Identify which cell holds the provided text, then report its [x, y] central coordinate. 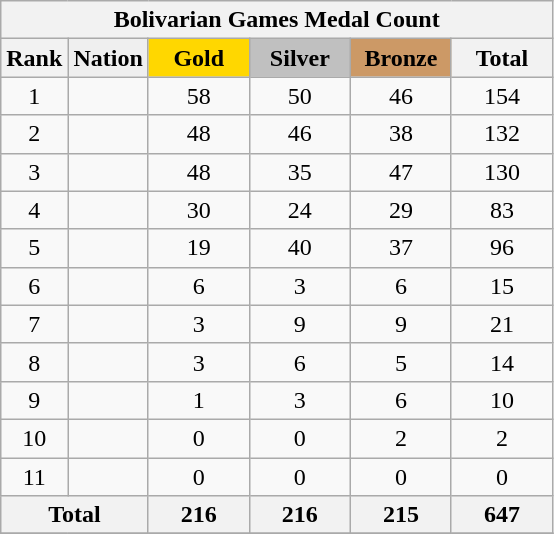
11 [34, 477]
24 [300, 210]
38 [400, 134]
Gold [198, 58]
21 [502, 324]
15 [502, 286]
14 [502, 362]
7 [34, 324]
40 [300, 248]
Nation [108, 58]
83 [502, 210]
58 [198, 96]
29 [400, 210]
Bronze [400, 58]
30 [198, 210]
47 [400, 172]
4 [34, 210]
19 [198, 248]
8 [34, 362]
647 [502, 515]
50 [300, 96]
Bolivarian Games Medal Count [277, 20]
130 [502, 172]
Rank [34, 58]
215 [400, 515]
132 [502, 134]
37 [400, 248]
Silver [300, 58]
154 [502, 96]
35 [300, 172]
96 [502, 248]
